For the text-containing cell, return its midpoint in [X, Y] coordinate format. 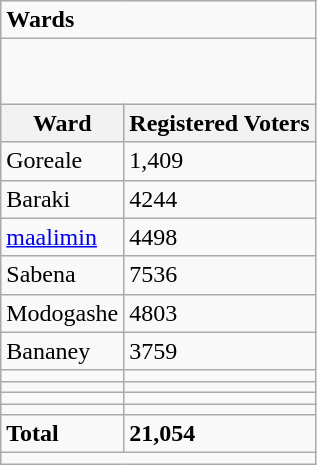
maalimin [62, 237]
Bananey [62, 351]
Goreale [62, 161]
1,409 [220, 161]
4803 [220, 313]
Wards [158, 20]
3759 [220, 351]
Sabena [62, 275]
Baraki [62, 199]
Modogashe [62, 313]
4244 [220, 199]
4498 [220, 237]
Registered Voters [220, 123]
7536 [220, 275]
Ward [62, 123]
21,054 [220, 434]
Total [62, 434]
